Return (x, y) of the center of cell containing provided text 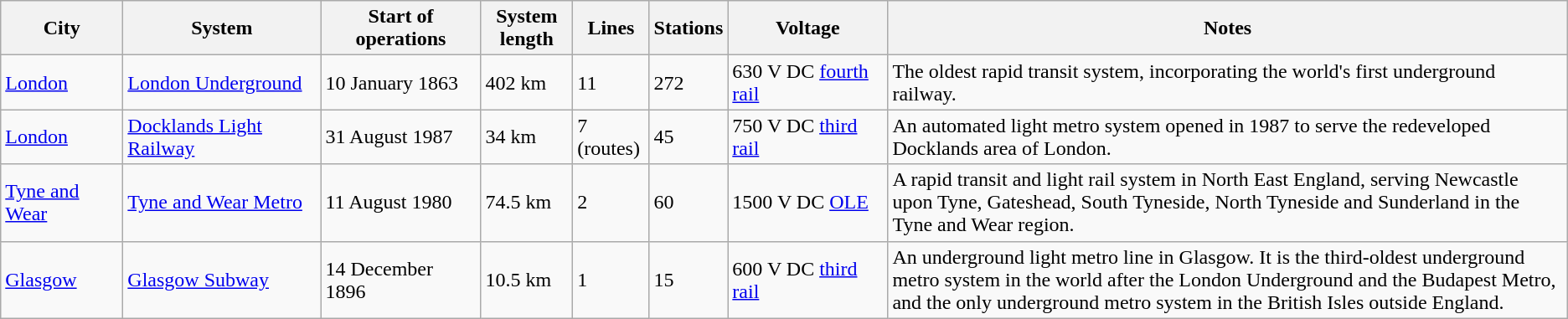
11 (611, 82)
System (222, 28)
600 V DC third rail (807, 280)
10.5 km (527, 280)
Tyne and Wear (62, 203)
Notes (1228, 28)
630 V DC fourth rail (807, 82)
272 (689, 82)
750 V DC third rail (807, 137)
14 December 1896 (400, 280)
1500 V DC OLE (807, 203)
City (62, 28)
11 August 1980 (400, 203)
15 (689, 280)
Stations (689, 28)
Start of operations (400, 28)
74.5 km (527, 203)
402 km (527, 82)
An automated light metro system opened in 1987 to serve the redeveloped Docklands area of London. (1228, 137)
31 August 1987 (400, 137)
Glasgow Subway (222, 280)
60 (689, 203)
34 km (527, 137)
7 (routes) (611, 137)
45 (689, 137)
System length (527, 28)
The oldest rapid transit system, incorporating the world's first underground railway. (1228, 82)
London Underground (222, 82)
Glasgow (62, 280)
2 (611, 203)
10 January 1863 (400, 82)
Lines (611, 28)
Voltage (807, 28)
1 (611, 280)
Docklands Light Railway (222, 137)
Tyne and Wear Metro (222, 203)
